Locate the cell with the specified text and output its (X, Y) center coordinate. 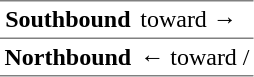
Northbound (68, 57)
← toward / (195, 57)
Southbound (68, 20)
toward → (195, 20)
